Search for the cell housing the specified text and yield its [x, y] center coordinate. 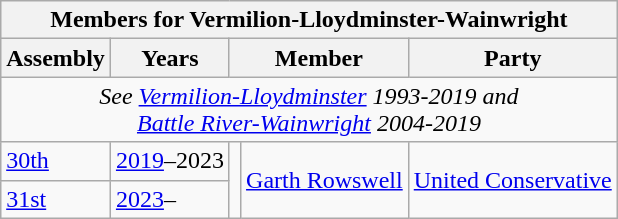
Garth Rowswell [325, 180]
United Conservative [512, 180]
30th [56, 161]
2023– [170, 199]
2019–2023 [170, 161]
Years [170, 58]
Party [512, 58]
Members for Vermilion-Lloydminster-Wainwright [310, 20]
Member [318, 58]
Assembly [56, 58]
See Vermilion-Lloydminster 1993-2019 and Battle River-Wainwright 2004-2019 [310, 110]
31st [56, 199]
